For the text-containing cell, return its midpoint in (x, y) coordinate format. 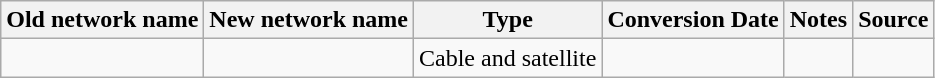
Source (894, 20)
Old network name (102, 20)
Conversion Date (693, 20)
New network name (309, 20)
Type (508, 20)
Notes (818, 20)
Cable and satellite (508, 58)
